Output the [x, y] coordinate of the center of the cell containing the given text.  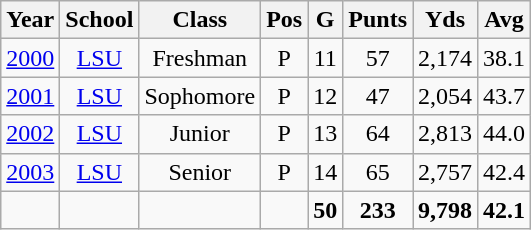
64 [378, 134]
Punts [378, 20]
2002 [30, 134]
Avg [504, 20]
65 [378, 172]
42.4 [504, 172]
47 [378, 96]
50 [326, 210]
2,757 [444, 172]
G [326, 20]
2001 [30, 96]
Freshman [200, 58]
2,054 [444, 96]
Senior [200, 172]
Yds [444, 20]
Junior [200, 134]
42.1 [504, 210]
2003 [30, 172]
Class [200, 20]
2,174 [444, 58]
13 [326, 134]
Year [30, 20]
School [100, 20]
Pos [284, 20]
2,813 [444, 134]
9,798 [444, 210]
43.7 [504, 96]
Sophomore [200, 96]
44.0 [504, 134]
11 [326, 58]
2000 [30, 58]
14 [326, 172]
57 [378, 58]
38.1 [504, 58]
12 [326, 96]
233 [378, 210]
